Determine the [x, y] coordinate at the center of the cell enclosing the given text.  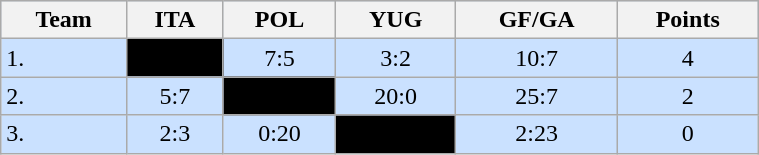
2:23 [537, 134]
YUG [396, 20]
ITA [174, 20]
4 [688, 58]
3. [64, 134]
7:5 [279, 58]
0 [688, 134]
GF/GA [537, 20]
0:20 [279, 134]
5:7 [174, 96]
2:3 [174, 134]
2 [688, 96]
20:0 [396, 96]
Team [64, 20]
Points [688, 20]
2. [64, 96]
1. [64, 58]
25:7 [537, 96]
3:2 [396, 58]
POL [279, 20]
10:7 [537, 58]
